Determine the [X, Y] coordinate at the center of the cell enclosing the given text.  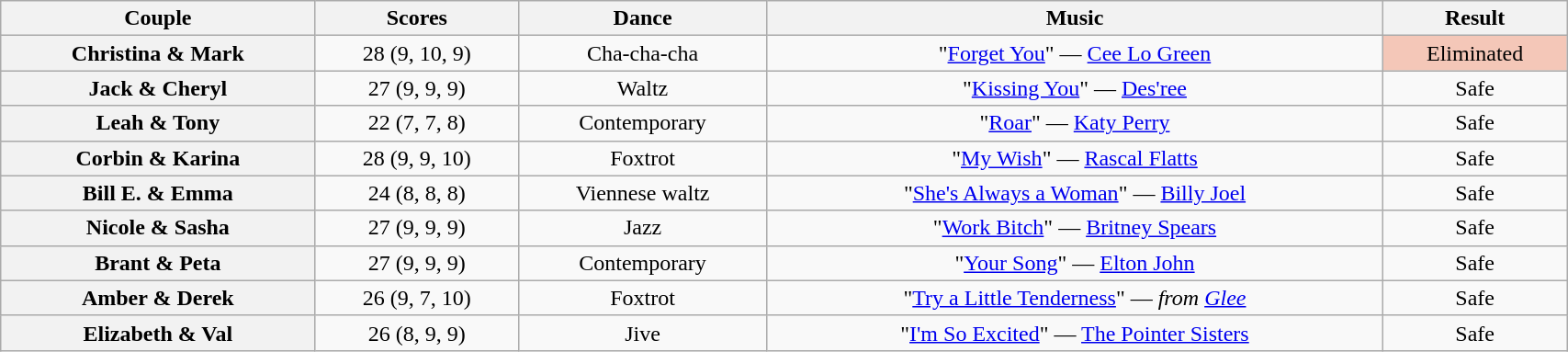
"My Wish" — Rascal Flatts [1075, 158]
"Try a Little Tenderness" — from Glee [1075, 298]
Jack & Cheryl [158, 88]
Waltz [643, 88]
28 (9, 9, 10) [417, 158]
26 (8, 9, 9) [417, 333]
22 (7, 7, 8) [417, 123]
Elizabeth & Val [158, 333]
Couple [158, 18]
"She's Always a Woman" — Billy Joel [1075, 193]
26 (9, 7, 10) [417, 298]
Jive [643, 333]
Viennese waltz [643, 193]
28 (9, 10, 9) [417, 53]
Dance [643, 18]
Nicole & Sasha [158, 228]
24 (8, 8, 8) [417, 193]
Jazz [643, 228]
Music [1075, 18]
Result [1475, 18]
Corbin & Karina [158, 158]
"Your Song" — Elton John [1075, 263]
Scores [417, 18]
"Kissing You" — Des'ree [1075, 88]
Bill E. & Emma [158, 193]
Christina & Mark [158, 53]
"Work Bitch" — Britney Spears [1075, 228]
Cha-cha-cha [643, 53]
Eliminated [1475, 53]
"I'm So Excited" — The Pointer Sisters [1075, 333]
Brant & Peta [158, 263]
"Roar" — Katy Perry [1075, 123]
Leah & Tony [158, 123]
"Forget You" — Cee Lo Green [1075, 53]
Amber & Derek [158, 298]
